Identify which cell holds the provided text, then report its [x, y] central coordinate. 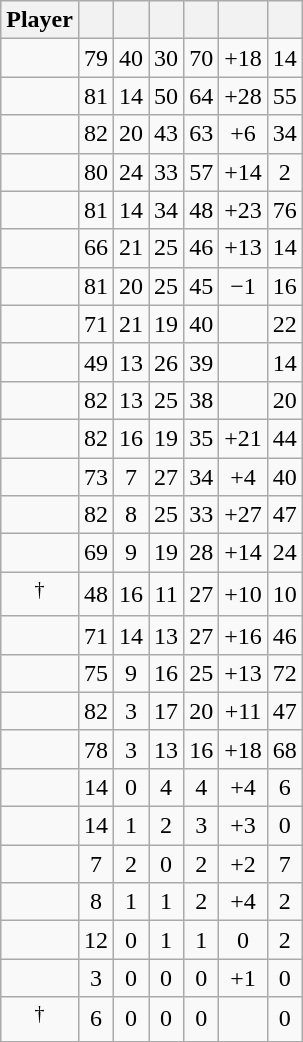
70 [202, 58]
55 [284, 96]
63 [202, 134]
50 [166, 96]
66 [96, 248]
43 [166, 134]
+11 [244, 711]
10 [284, 594]
22 [284, 324]
35 [202, 438]
78 [96, 749]
28 [202, 553]
+1 [244, 978]
26 [166, 362]
79 [96, 58]
44 [284, 438]
+2 [244, 864]
72 [284, 673]
+16 [244, 635]
+27 [244, 515]
73 [96, 477]
Player [40, 20]
+10 [244, 594]
57 [202, 172]
30 [166, 58]
+3 [244, 826]
+28 [244, 96]
12 [96, 940]
69 [96, 553]
+23 [244, 210]
76 [284, 210]
+21 [244, 438]
+6 [244, 134]
38 [202, 400]
75 [96, 673]
45 [202, 286]
49 [96, 362]
17 [166, 711]
80 [96, 172]
68 [284, 749]
11 [166, 594]
−1 [244, 286]
39 [202, 362]
64 [202, 96]
